Find where the given text appears and provide that cell's center as (X, Y) coordinate. 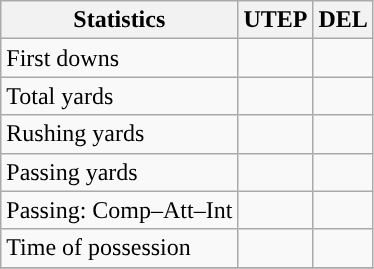
Statistics (120, 20)
Rushing yards (120, 134)
Total yards (120, 96)
Passing: Comp–Att–Int (120, 210)
Time of possession (120, 248)
Passing yards (120, 172)
UTEP (276, 20)
DEL (343, 20)
First downs (120, 58)
